Detect which cell encompasses the target text, then output its [x, y] center coordinate. 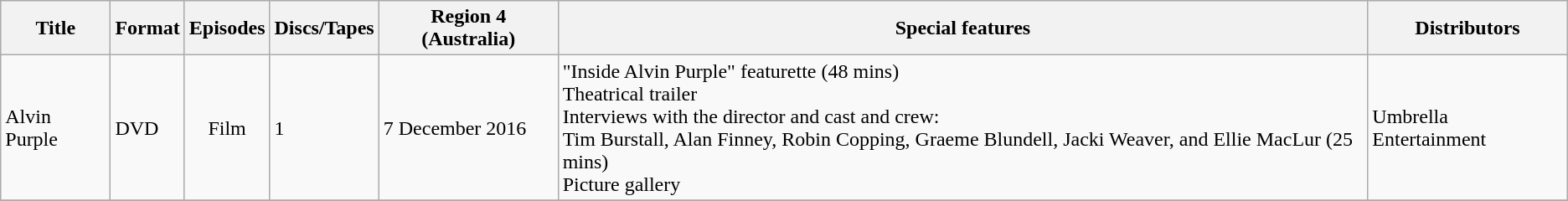
Region 4 (Australia) [468, 28]
Film [227, 127]
Special features [963, 28]
7 December 2016 [468, 127]
Episodes [227, 28]
Distributors [1467, 28]
DVD [147, 127]
Title [55, 28]
Umbrella Entertainment [1467, 127]
1 [324, 127]
Format [147, 28]
Alvin Purple [55, 127]
Discs/Tapes [324, 28]
